Find where the given text appears and provide that cell's center as [X, Y] coordinate. 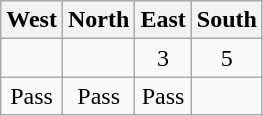
5 [226, 58]
North [98, 20]
West [32, 20]
3 [163, 58]
East [163, 20]
South [226, 20]
